Extract the (x, y) coordinate from the center of the cell holding the provided text.  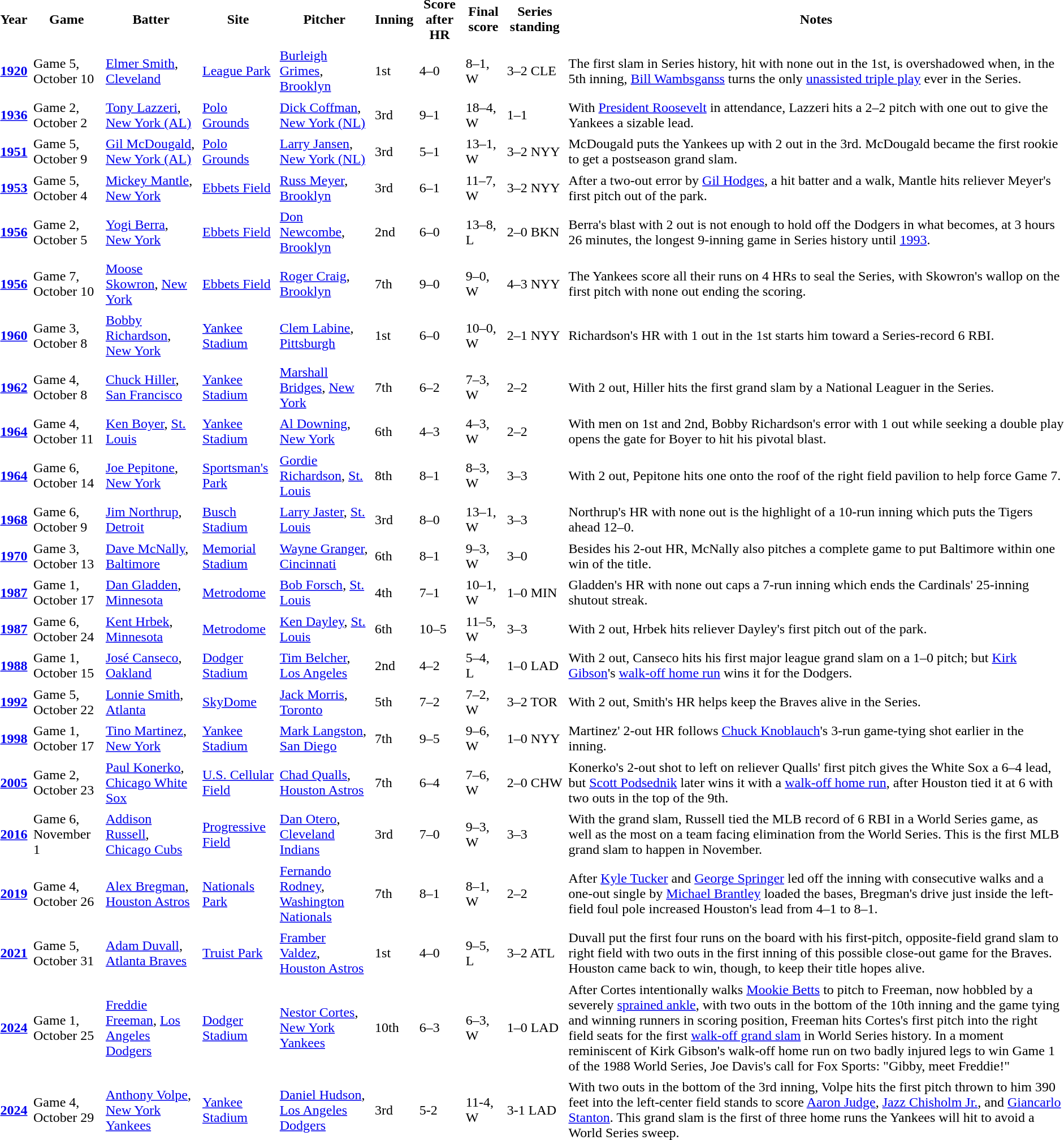
Game 4, October 8 (67, 388)
Al Downing, New York (325, 431)
Sportsman's Park (238, 476)
Burleigh Grimes, Brooklyn (325, 71)
11–7, W (483, 188)
Nestor Cortes, New York Yankees (325, 1028)
Truist Park (238, 953)
7–3, W (483, 388)
Game 5, October 31 (67, 953)
Mickey Mantle, New York (152, 188)
Adam Duvall, Atlanta Braves (152, 953)
8–0 (440, 520)
9–0 (440, 284)
Dick Coffman, New York (NL) (325, 115)
18–4, W (483, 115)
Jim Northrup, Detroit (152, 520)
4th (394, 593)
Nationals Park (238, 894)
11–5, W (483, 629)
6–3 (440, 1028)
Game 5, October 10 (67, 71)
3–0 (535, 556)
Marshall Bridges, New York (325, 388)
5–1 (440, 152)
Game 7, October 10 (67, 284)
Bob Forsch, St. Louis (325, 593)
Moose Skowron, New York (152, 284)
10–1, W (483, 593)
4–3 NYY (535, 284)
U.S. Cellular Field (238, 783)
Paul Konerko, Chicago White Sox (152, 783)
Kent Hrbek, Minnesota (152, 629)
Lonnie Smith, Atlanta (152, 702)
3–2 ATL (535, 953)
1–0 NYY (535, 739)
League Park (238, 71)
Alex Bregman, Houston Astros (152, 894)
6–3, W (483, 1028)
Chad Qualls, Houston Astros (325, 783)
7–0 (440, 835)
7–1 (440, 593)
7–2 (440, 702)
Yogi Berra, New York (152, 232)
2–0 CHW (535, 783)
Mark Langston, San Diego (325, 739)
Ken Dayley, St. Louis (325, 629)
4–3 (440, 431)
Game 5, October 9 (67, 152)
9–5 (440, 739)
13–8, L (483, 232)
8th (394, 476)
Game 2, October 2 (67, 115)
7–6, W (483, 783)
Fernando Rodney, Washington Nationals (325, 894)
Game 6, October 9 (67, 520)
1–1 (535, 115)
Larry Jaster, St. Louis (325, 520)
2–0 BKN (535, 232)
Game 1, October 25 (67, 1028)
9–6, W (483, 739)
6–1 (440, 188)
2–1 NYY (535, 336)
Dan Gladden, Minnesota (152, 593)
Gordie Richardson, St. Louis (325, 476)
4–3, W (483, 431)
Game 3, October 13 (67, 556)
Tony Lazzeri, New York (AL) (152, 115)
3–2 CLE (535, 71)
10–0, W (483, 336)
Progressive Field (238, 835)
Freddie Freeman, Los Angeles Dodgers (152, 1028)
Game 4, October 26 (67, 894)
Game 6, October 14 (67, 476)
Don Newcombe, Brooklyn (325, 232)
Game 5, October 22 (67, 702)
Busch Stadium (238, 520)
7–2, W (483, 702)
Game 6, October 24 (67, 629)
10–5 (440, 629)
6–2 (440, 388)
Game 4, October 11 (67, 431)
Wayne Granger, Cincinnati (325, 556)
Framber Valdez, Houston Astros (325, 953)
Roger Craig, Brooklyn (325, 284)
9–5, L (483, 953)
3–2 TOR (535, 702)
Larry Jansen, New York (NL) (325, 152)
5th (394, 702)
Tino Martinez, New York (152, 739)
Tim Belcher, Los Angeles (325, 666)
Russ Meyer, Brooklyn (325, 188)
Game 2, October 5 (67, 232)
José Canseco, Oakland (152, 666)
Memorial Stadium (238, 556)
Addison Russell, Chicago Cubs (152, 835)
4–2 (440, 666)
1–0 MIN (535, 593)
10th (394, 1028)
Jack Morris, Toronto (325, 702)
8–3, W (483, 476)
Gil McDougald, New York (AL) (152, 152)
SkyDome (238, 702)
Game 2, October 23 (67, 783)
Joe Pepitone, New York (152, 476)
Game 3, October 8 (67, 336)
Bobby Richardson, New York (152, 336)
9–1 (440, 115)
Dan Otero, Cleveland Indians (325, 835)
Chuck Hiller, San Francisco (152, 388)
Game 5, October 4 (67, 188)
Clem Labine, Pittsburgh (325, 336)
9–0, W (483, 284)
Game 6, November 1 (67, 835)
6–4 (440, 783)
Dave McNally, Baltimore (152, 556)
5–4, L (483, 666)
Game 1, October 15 (67, 666)
Elmer Smith, Cleveland (152, 71)
Ken Boyer, St. Louis (152, 431)
